Locate the cell with the specified text and output its (x, y) center coordinate. 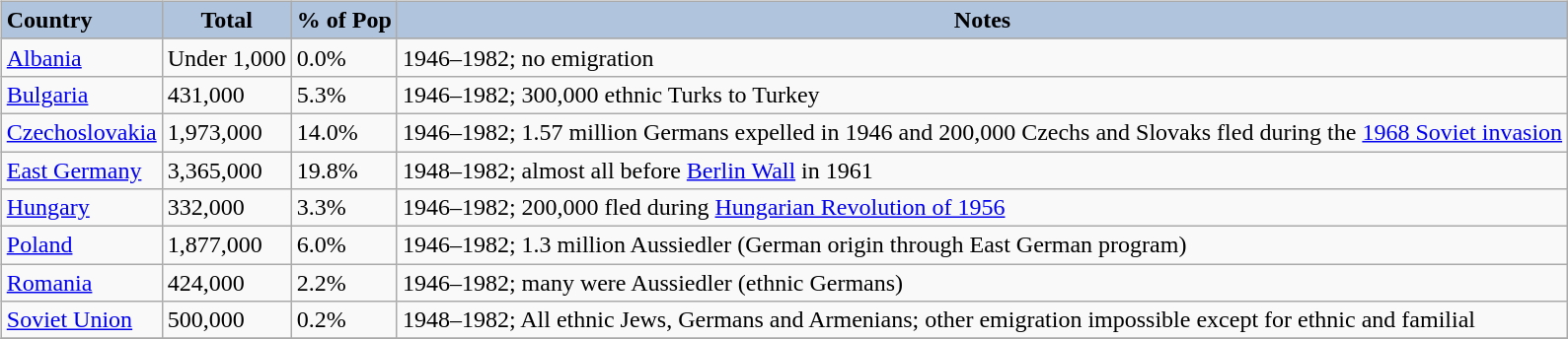
Czechoslovakia (81, 132)
Poland (81, 245)
1946–1982; 1.3 million Aussiedler (German origin through East German program) (982, 245)
1948–1982; almost all before Berlin Wall in 1961 (982, 170)
Hungary (81, 208)
Soviet Union (81, 320)
Under 1,000 (227, 57)
0.0% (343, 57)
1946–1982; 200,000 fled during Hungarian Revolution of 1956 (982, 208)
Notes (982, 20)
3,365,000 (227, 170)
East Germany (81, 170)
% of Pop (343, 20)
Total (227, 20)
3.3% (343, 208)
431,000 (227, 95)
Romania (81, 283)
14.0% (343, 132)
5.3% (343, 95)
Bulgaria (81, 95)
2.2% (343, 283)
6.0% (343, 245)
424,000 (227, 283)
500,000 (227, 320)
1946–1982; 300,000 ethnic Turks to Turkey (982, 95)
Country (81, 20)
1,973,000 (227, 132)
1946–1982; 1.57 million Germans expelled in 1946 and 200,000 Czechs and Slovaks fled during the 1968 Soviet invasion (982, 132)
19.8% (343, 170)
1946–1982; many were Aussiedler (ethnic Germans) (982, 283)
1948–1982; All ethnic Jews, Germans and Armenians; other emigration impossible except for ethnic and familial (982, 320)
Albania (81, 57)
1,877,000 (227, 245)
1946–1982; no emigration (982, 57)
0.2% (343, 320)
332,000 (227, 208)
